Return (x, y) of the center of cell containing provided text 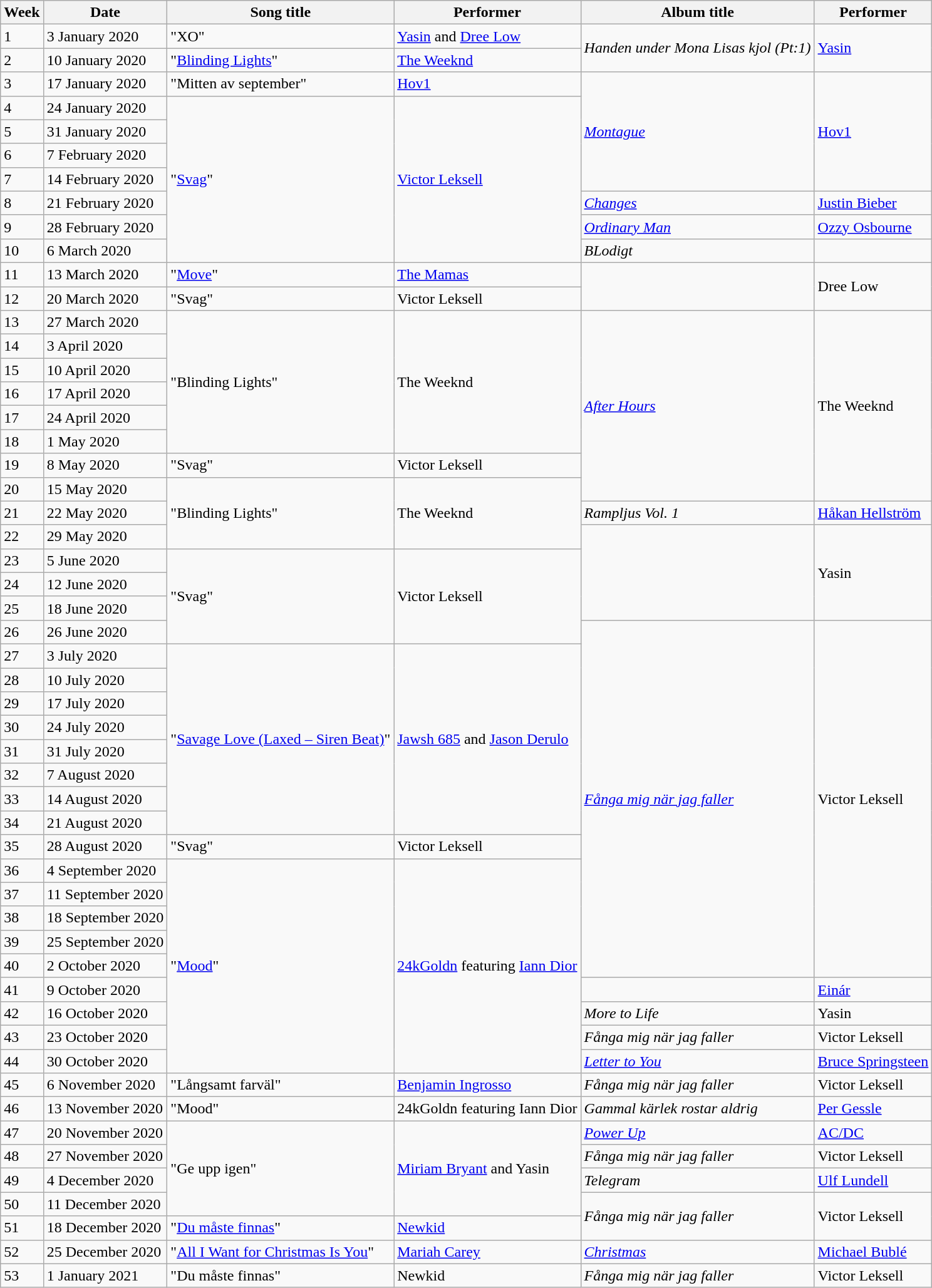
14 February 2020 (105, 179)
Håkan Hellström (873, 513)
Bruce Springsteen (873, 1061)
36 (22, 870)
33 (22, 799)
29 (22, 704)
18 June 2020 (105, 608)
53 (22, 1275)
1 (22, 36)
28 (22, 679)
18 September 2020 (105, 918)
2 October 2020 (105, 966)
Benjamin Ingrosso (487, 1085)
34 (22, 823)
39 (22, 942)
9 October 2020 (105, 989)
32 (22, 775)
11 (22, 274)
30 October 2020 (105, 1061)
Christmas (698, 1252)
40 (22, 966)
13 March 2020 (105, 274)
Mariah Carey (487, 1252)
14 August 2020 (105, 799)
7 February 2020 (105, 155)
The Mamas (487, 274)
10 July 2020 (105, 679)
45 (22, 1085)
BLodigt (698, 250)
11 December 2020 (105, 1204)
9 (22, 227)
44 (22, 1061)
AC/DC (873, 1133)
More to Life (698, 1013)
7 (22, 179)
6 November 2020 (105, 1085)
Changes (698, 203)
14 (22, 346)
25 September 2020 (105, 942)
28 August 2020 (105, 847)
50 (22, 1204)
Ozzy Osbourne (873, 227)
Dree Low (873, 286)
18 December 2020 (105, 1228)
Per Gessle (873, 1109)
48 (22, 1157)
Date (105, 13)
3 July 2020 (105, 656)
24 April 2020 (105, 418)
21 (22, 513)
47 (22, 1133)
25 December 2020 (105, 1252)
5 June 2020 (105, 560)
Power Up (698, 1133)
4 September 2020 (105, 870)
21 August 2020 (105, 823)
17 July 2020 (105, 704)
Song title (281, 13)
Einár (873, 989)
26 (22, 632)
29 May 2020 (105, 537)
4 December 2020 (105, 1180)
1 May 2020 (105, 441)
8 May 2020 (105, 465)
49 (22, 1180)
31 January 2020 (105, 131)
27 (22, 656)
"Långsamt farväl" (281, 1085)
Ulf Lundell (873, 1180)
Miriam Bryant and Yasin (487, 1168)
28 February 2020 (105, 227)
7 August 2020 (105, 775)
38 (22, 918)
10 (22, 250)
10 January 2020 (105, 60)
42 (22, 1013)
"Savage Love (Laxed – Siren Beat)" (281, 739)
13 (22, 322)
17 April 2020 (105, 394)
2 (22, 60)
20 March 2020 (105, 299)
3 January 2020 (105, 36)
13 November 2020 (105, 1109)
Handen under Mona Lisas kjol (Pt:1) (698, 48)
15 May 2020 (105, 489)
41 (22, 989)
30 (22, 728)
"All I Want for Christmas Is You" (281, 1252)
24 January 2020 (105, 108)
Jawsh 685 and Jason Derulo (487, 739)
26 June 2020 (105, 632)
27 November 2020 (105, 1157)
4 (22, 108)
1 January 2021 (105, 1275)
20 November 2020 (105, 1133)
11 September 2020 (105, 894)
Gammal kärlek rostar aldrig (698, 1109)
31 July 2020 (105, 751)
19 (22, 465)
52 (22, 1252)
17 January 2020 (105, 84)
22 May 2020 (105, 513)
17 (22, 418)
27 March 2020 (105, 322)
24 July 2020 (105, 728)
Yasin and Dree Low (487, 36)
16 (22, 394)
23 October 2020 (105, 1037)
After Hours (698, 406)
12 June 2020 (105, 584)
Ordinary Man (698, 227)
Week (22, 13)
3 April 2020 (105, 346)
24 (22, 584)
37 (22, 894)
Michael Bublé (873, 1252)
20 (22, 489)
6 (22, 155)
"Ge upp igen" (281, 1168)
25 (22, 608)
"Move" (281, 274)
Justin Bieber (873, 203)
21 February 2020 (105, 203)
15 (22, 370)
5 (22, 131)
35 (22, 847)
22 (22, 537)
8 (22, 203)
43 (22, 1037)
23 (22, 560)
Letter to You (698, 1061)
3 (22, 84)
18 (22, 441)
16 October 2020 (105, 1013)
Album title (698, 13)
12 (22, 299)
"Mitten av september" (281, 84)
31 (22, 751)
46 (22, 1109)
"XO" (281, 36)
51 (22, 1228)
Rampljus Vol. 1 (698, 513)
Telegram (698, 1180)
10 April 2020 (105, 370)
6 March 2020 (105, 250)
Montague (698, 131)
